Detect which cell encompasses the target text, then output its (X, Y) center coordinate. 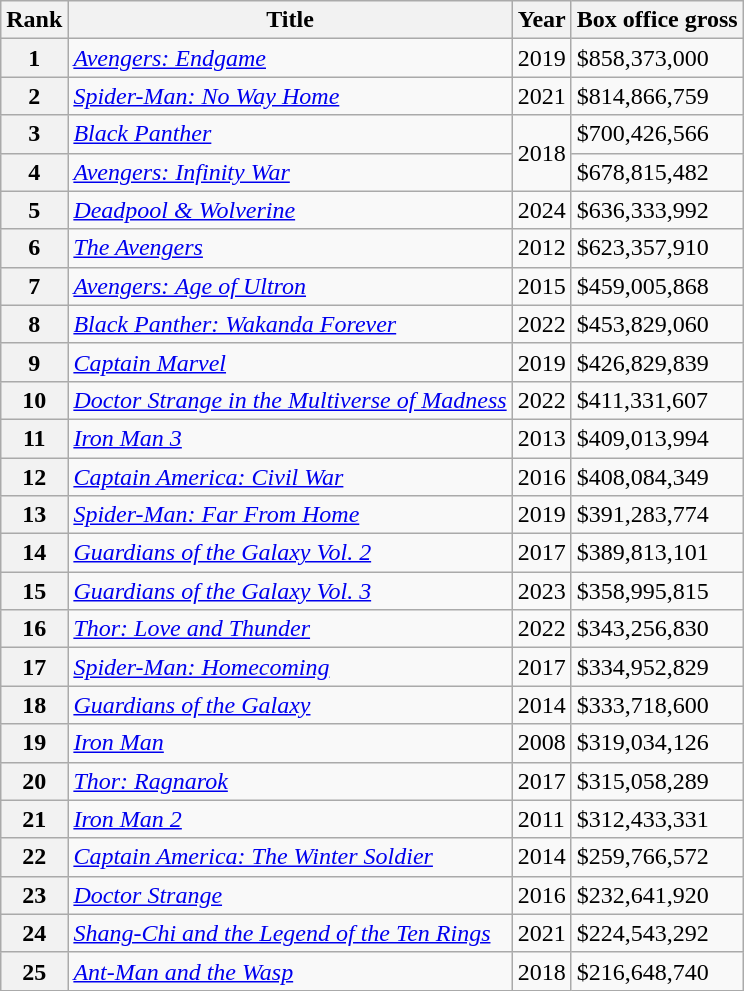
$623,357,910 (657, 248)
Guardians of the Galaxy (290, 705)
12 (34, 477)
$343,256,830 (657, 629)
$459,005,868 (657, 286)
Spider-Man: No Way Home (290, 96)
14 (34, 553)
2008 (542, 743)
Black Panther: Wakanda Forever (290, 324)
$358,995,815 (657, 591)
2013 (542, 438)
2011 (542, 819)
9 (34, 362)
Avengers: Endgame (290, 58)
24 (34, 933)
10 (34, 400)
$216,648,740 (657, 971)
Spider-Man: Homecoming (290, 667)
$858,373,000 (657, 58)
Title (290, 20)
13 (34, 515)
3 (34, 134)
Rank (34, 20)
20 (34, 781)
16 (34, 629)
$391,283,774 (657, 515)
Doctor Strange in the Multiverse of Madness (290, 400)
Avengers: Infinity War (290, 172)
2015 (542, 286)
7 (34, 286)
$678,815,482 (657, 172)
19 (34, 743)
Iron Man 2 (290, 819)
1 (34, 58)
$426,829,839 (657, 362)
23 (34, 895)
$636,333,992 (657, 210)
Avengers: Age of Ultron (290, 286)
Shang-Chi and the Legend of the Ten Rings (290, 933)
$409,013,994 (657, 438)
The Avengers (290, 248)
$453,829,060 (657, 324)
2 (34, 96)
Year (542, 20)
25 (34, 971)
$700,426,566 (657, 134)
Iron Man 3 (290, 438)
2024 (542, 210)
$224,543,292 (657, 933)
21 (34, 819)
$232,641,920 (657, 895)
4 (34, 172)
Captain America: The Winter Soldier (290, 857)
2023 (542, 591)
Iron Man (290, 743)
$389,813,101 (657, 553)
11 (34, 438)
Captain America: Civil War (290, 477)
Black Panther (290, 134)
Guardians of the Galaxy Vol. 2 (290, 553)
Thor: Ragnarok (290, 781)
18 (34, 705)
Captain Marvel (290, 362)
Box office gross (657, 20)
6 (34, 248)
22 (34, 857)
$411,331,607 (657, 400)
8 (34, 324)
$259,766,572 (657, 857)
17 (34, 667)
2012 (542, 248)
$319,034,126 (657, 743)
$814,866,759 (657, 96)
15 (34, 591)
Doctor Strange (290, 895)
Spider-Man: Far From Home (290, 515)
Thor: Love and Thunder (290, 629)
$334,952,829 (657, 667)
$333,718,600 (657, 705)
$408,084,349 (657, 477)
Deadpool & Wolverine (290, 210)
$315,058,289 (657, 781)
5 (34, 210)
Ant-Man and the Wasp (290, 971)
$312,433,331 (657, 819)
Guardians of the Galaxy Vol. 3 (290, 591)
